Identify which cell holds the provided text, then report its (x, y) central coordinate. 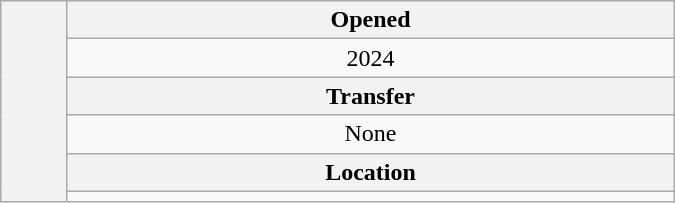
Location (370, 172)
Opened (370, 20)
None (370, 134)
Transfer (370, 96)
2024 (370, 58)
